Capture the cell that displays the provided text and extract its (X, Y) central coordinate. 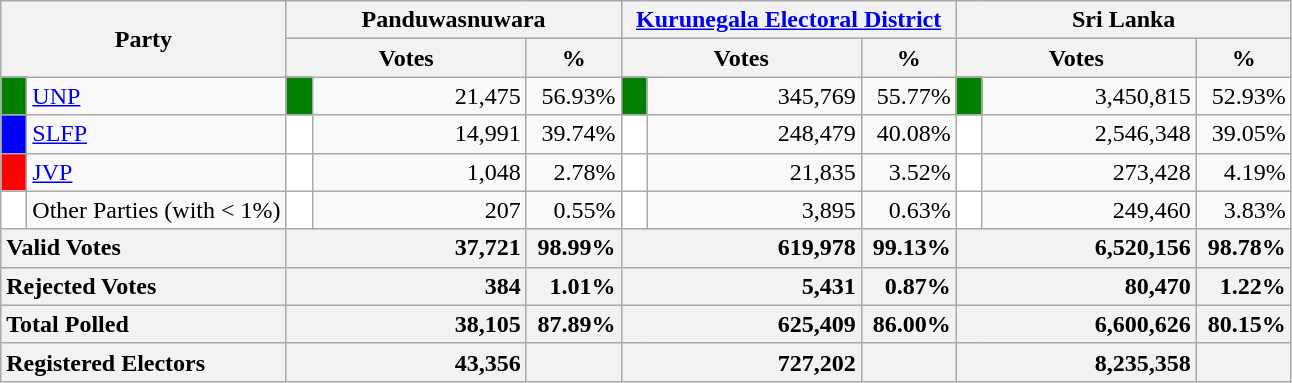
Sri Lanka (1124, 20)
14,991 (419, 134)
Total Polled (144, 324)
Rejected Votes (144, 286)
38,105 (406, 324)
Party (144, 39)
80.15% (1244, 324)
0.63% (908, 210)
1,048 (419, 172)
2.78% (574, 172)
56.93% (574, 96)
52.93% (1244, 96)
86.00% (908, 324)
249,460 (1089, 210)
1.01% (574, 286)
0.87% (908, 286)
2,546,348 (1089, 134)
619,978 (741, 248)
727,202 (741, 362)
625,409 (741, 324)
4.19% (1244, 172)
SLFP (156, 134)
3,450,815 (1089, 96)
80,470 (1076, 286)
43,356 (406, 362)
40.08% (908, 134)
Panduwasnuwara (454, 20)
3.52% (908, 172)
5,431 (741, 286)
0.55% (574, 210)
39.05% (1244, 134)
Registered Electors (144, 362)
384 (406, 286)
39.74% (574, 134)
21,835 (754, 172)
JVP (156, 172)
345,769 (754, 96)
Kurunegala Electoral District (788, 20)
248,479 (754, 134)
55.77% (908, 96)
Other Parties (with < 1%) (156, 210)
6,600,626 (1076, 324)
273,428 (1089, 172)
37,721 (406, 248)
1.22% (1244, 286)
87.89% (574, 324)
207 (419, 210)
21,475 (419, 96)
99.13% (908, 248)
3.83% (1244, 210)
98.99% (574, 248)
8,235,358 (1076, 362)
6,520,156 (1076, 248)
Valid Votes (144, 248)
UNP (156, 96)
3,895 (754, 210)
98.78% (1244, 248)
